Find where the given text appears and provide that cell's center as [X, Y] coordinate. 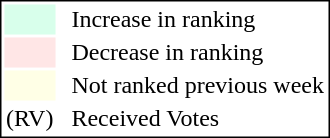
(RV) [29, 119]
Increase in ranking [198, 19]
Not ranked previous week [198, 85]
Received Votes [198, 119]
Decrease in ranking [198, 53]
